Detect which cell encompasses the target text, then output its [x, y] center coordinate. 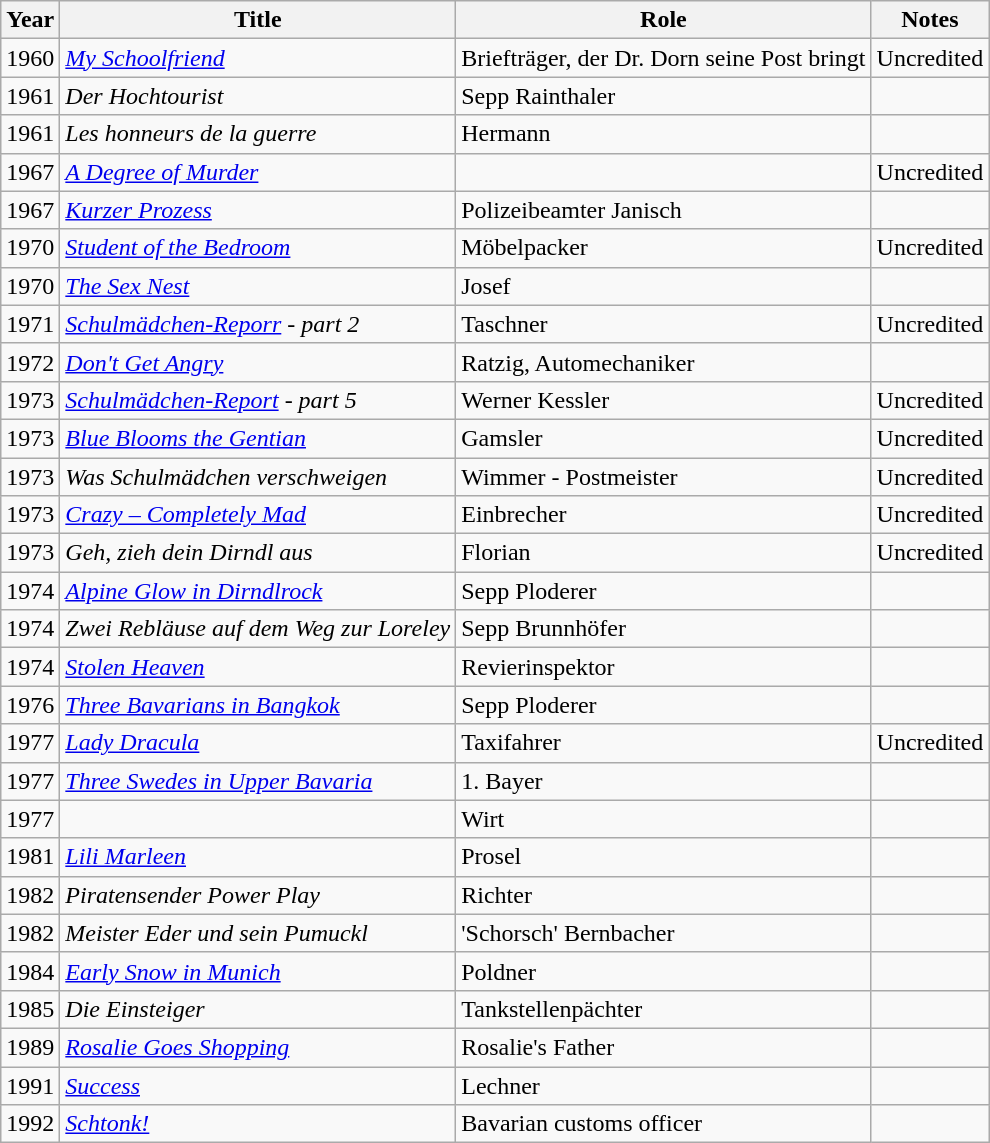
Stolen Heaven [258, 667]
The Sex Nest [258, 286]
Meister Eder und sein Pumuckl [258, 933]
1992 [30, 1124]
Wimmer - Postmeister [664, 477]
Kurzer Prozess [258, 210]
Three Bavarians in Bangkok [258, 705]
Schulmädchen-Reporr - part 2 [258, 324]
Early Snow in Munich [258, 971]
Was Schulmädchen verschweigen [258, 477]
1. Bayer [664, 781]
Schulmädchen-Report - part 5 [258, 400]
Sepp Brunnhöfer [664, 629]
Success [258, 1085]
Student of the Bedroom [258, 248]
Wirt [664, 819]
Bavarian customs officer [664, 1124]
Der Hochtourist [258, 96]
1976 [30, 705]
Zwei Rebläuse auf dem Weg zur Loreley [258, 629]
Role [664, 20]
1984 [30, 971]
Notes [930, 20]
Revierinspektor [664, 667]
Year [30, 20]
Blue Blooms the Gentian [258, 438]
Rosalie's Father [664, 1047]
Tankstellenpächter [664, 1009]
Piratensender Power Play [258, 895]
Rosalie Goes Shopping [258, 1047]
1985 [30, 1009]
Poldner [664, 971]
Ratzig, Automechaniker [664, 362]
1960 [30, 58]
Die Einsteiger [258, 1009]
Les honneurs de la guerre [258, 134]
A Degree of Murder [258, 172]
Don't Get Angry [258, 362]
1981 [30, 857]
Title [258, 20]
Polizeibeamter Janisch [664, 210]
Briefträger, der Dr. Dorn seine Post bringt [664, 58]
Taschner [664, 324]
1991 [30, 1085]
1989 [30, 1047]
Josef [664, 286]
Lechner [664, 1085]
1972 [30, 362]
Alpine Glow in Dirndlrock [258, 591]
'Schorsch' Bernbacher [664, 933]
Hermann [664, 134]
1971 [30, 324]
Lili Marleen [258, 857]
Lady Dracula [258, 743]
Sepp Rainthaler [664, 96]
Werner Kessler [664, 400]
Prosel [664, 857]
Einbrecher [664, 515]
Geh, zieh dein Dirndl aus [258, 553]
My Schoolfriend [258, 58]
Richter [664, 895]
Three Swedes in Upper Bavaria [258, 781]
Taxifahrer [664, 743]
Schtonk! [258, 1124]
Möbelpacker [664, 248]
Crazy – Completely Mad [258, 515]
Gamsler [664, 438]
Florian [664, 553]
